Return [X, Y] of the center of cell containing provided text 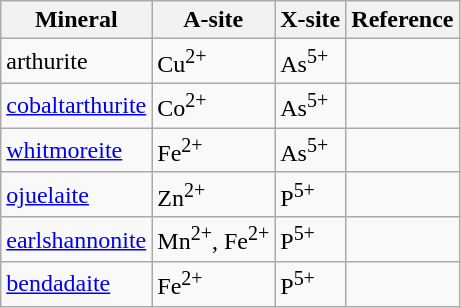
whitmoreite [76, 150]
Mineral [76, 20]
Cu2+ [214, 62]
Reference [402, 20]
Zn2+ [214, 194]
ojuelaite [76, 194]
cobaltarthurite [76, 106]
A-site [214, 20]
bendadaite [76, 284]
earlshannonite [76, 240]
arthurite [76, 62]
X-site [310, 20]
Co2+ [214, 106]
Mn2+, Fe2+ [214, 240]
